Return [X, Y] of the center of cell containing provided text 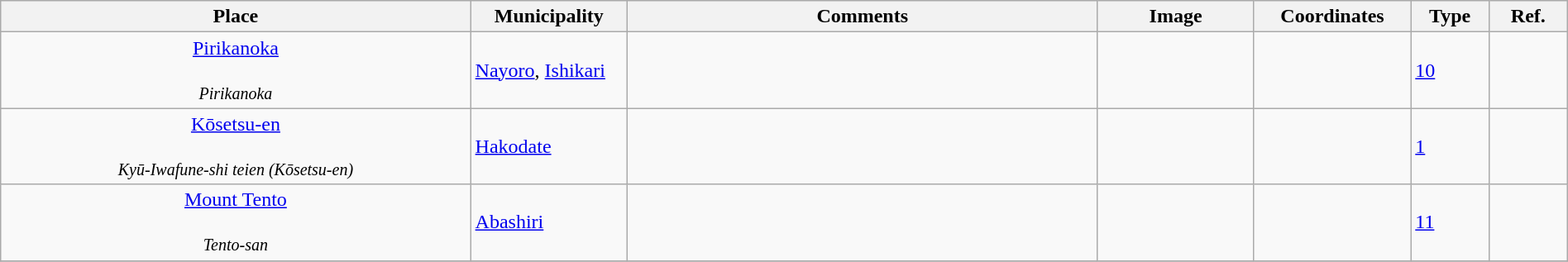
PirikanokaPirikanoka [236, 70]
Abashiri [549, 222]
Hakodate [549, 146]
10 [1451, 70]
11 [1451, 222]
Mount TentoTento-san [236, 222]
Type [1451, 17]
1 [1451, 146]
Coordinates [1331, 17]
Place [236, 17]
Kōsetsu-enKyū-Iwafune-shi teien (Kōsetsu-en) [236, 146]
Comments [863, 17]
Ref. [1528, 17]
Municipality [549, 17]
Nayoro, Ishikari [549, 70]
Image [1176, 17]
